Capture the cell that displays the provided text and extract its (X, Y) central coordinate. 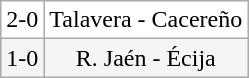
R. Jaén - Écija (146, 58)
Talavera - Cacereño (146, 20)
2-0 (22, 20)
1-0 (22, 58)
